Pinpoint the cell where the given text exists, returning its (x, y) midpoint coordinate. 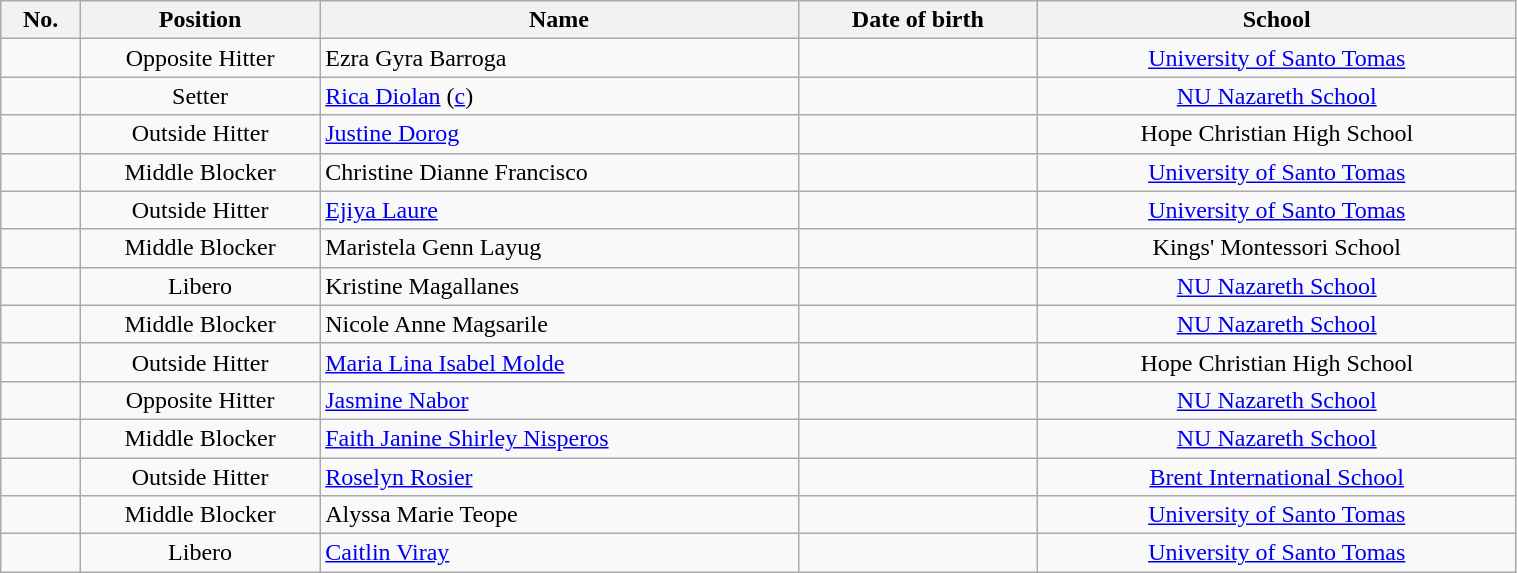
Jasmine Nabor (559, 400)
Kings' Montessori School (1276, 248)
Setter (200, 96)
Justine Dorog (559, 134)
Name (559, 20)
Kristine Magallanes (559, 286)
Position (200, 20)
Roselyn Rosier (559, 477)
Rica Diolan (c) (559, 96)
Maria Lina Isabel Molde (559, 362)
School (1276, 20)
No. (41, 20)
Maristela Genn Layug (559, 248)
Ezra Gyra Barroga (559, 58)
Date of birth (918, 20)
Christine Dianne Francisco (559, 172)
Caitlin Viray (559, 553)
Brent International School (1276, 477)
Faith Janine Shirley Nisperos (559, 438)
Alyssa Marie Teope (559, 515)
Nicole Anne Magsarile (559, 324)
Ejiya Laure (559, 210)
